Output the [X, Y] coordinate of the center of the cell containing the given text.  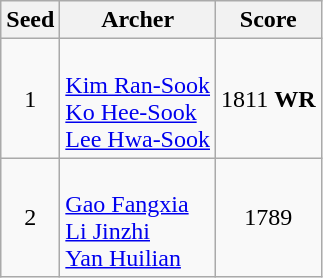
Archer [138, 20]
Kim Ran-Sook Ko Hee-Sook Lee Hwa-Sook [138, 98]
Score [269, 20]
1811 WR [269, 98]
1789 [269, 218]
2 [30, 218]
1 [30, 98]
Seed [30, 20]
Gao Fangxia Li Jinzhi Yan Huilian [138, 218]
